Search for the cell housing the specified text and yield its [x, y] center coordinate. 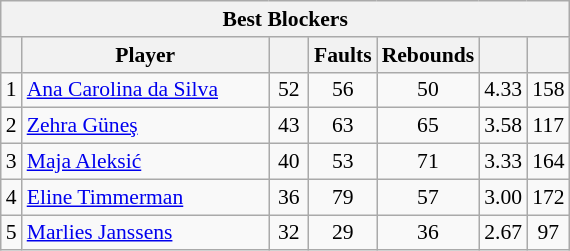
164 [548, 162]
3 [12, 162]
Faults [343, 55]
43 [289, 126]
57 [428, 197]
50 [428, 90]
2.67 [503, 233]
Zehra Güneş [146, 126]
Best Blockers [286, 19]
4.33 [503, 90]
3.58 [503, 126]
97 [548, 233]
52 [289, 90]
117 [548, 126]
56 [343, 90]
172 [548, 197]
79 [343, 197]
4 [12, 197]
3.33 [503, 162]
53 [343, 162]
71 [428, 162]
3.00 [503, 197]
Maja Aleksić [146, 162]
Rebounds [428, 55]
Player [146, 55]
5 [12, 233]
2 [12, 126]
65 [428, 126]
63 [343, 126]
1 [12, 90]
29 [343, 233]
158 [548, 90]
Ana Carolina da Silva [146, 90]
32 [289, 233]
Marlies Janssens [146, 233]
Eline Timmerman [146, 197]
40 [289, 162]
